Provide the (X, Y) coordinate of the cell's center where the given text is located.  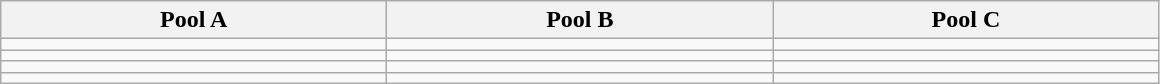
Pool A (194, 20)
Pool B (580, 20)
Pool C (966, 20)
